Output the [X, Y] coordinate of the center of the cell containing the given text.  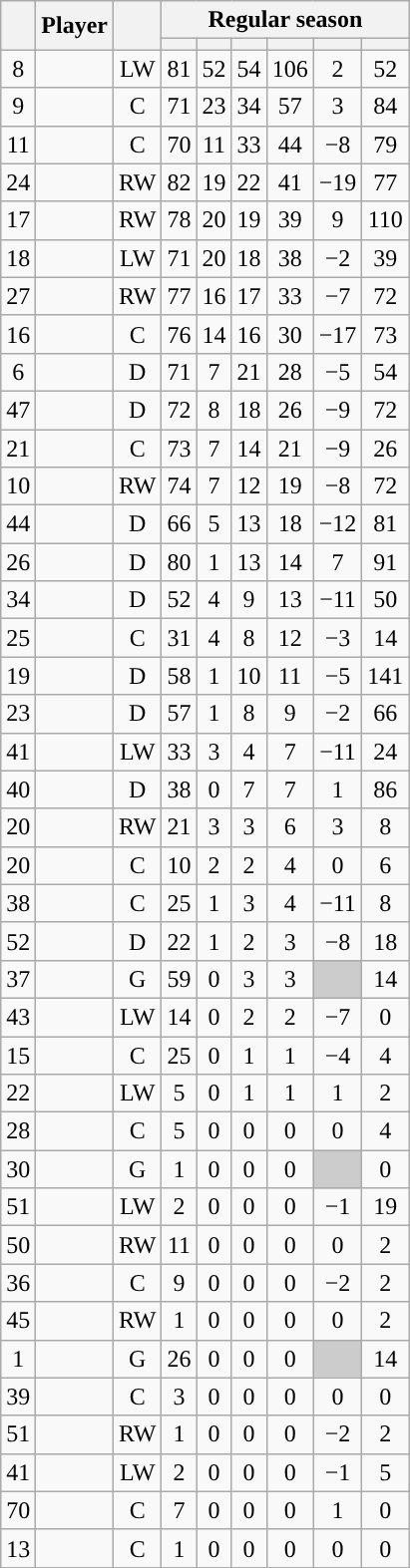
78 [180, 220]
−17 [337, 334]
15 [18, 1056]
−12 [337, 524]
Regular season [285, 20]
36 [18, 1283]
47 [18, 410]
37 [18, 979]
110 [385, 220]
−19 [337, 182]
43 [18, 1017]
58 [180, 676]
84 [385, 107]
−3 [337, 638]
45 [18, 1321]
40 [18, 789]
Player [75, 26]
82 [180, 182]
141 [385, 676]
79 [385, 145]
76 [180, 334]
86 [385, 789]
91 [385, 562]
106 [289, 69]
31 [180, 638]
−4 [337, 1056]
27 [18, 296]
59 [180, 979]
80 [180, 562]
74 [180, 486]
